Scan for the cell matching the given text and deliver its [x, y] coordinate at center. 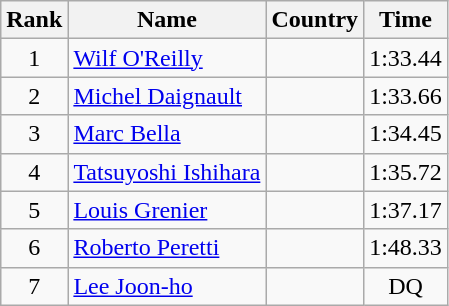
Michel Daignault [167, 96]
Marc Bella [167, 134]
Lee Joon-ho [167, 286]
2 [34, 96]
5 [34, 210]
Wilf O'Reilly [167, 58]
Tatsuyoshi Ishihara [167, 172]
7 [34, 286]
1 [34, 58]
Roberto Peretti [167, 248]
Time [406, 20]
Name [167, 20]
1:48.33 [406, 248]
1:35.72 [406, 172]
Country [315, 20]
DQ [406, 286]
Rank [34, 20]
1:33.66 [406, 96]
4 [34, 172]
3 [34, 134]
Louis Grenier [167, 210]
1:37.17 [406, 210]
1:33.44 [406, 58]
6 [34, 248]
1:34.45 [406, 134]
